Detect which cell encompasses the target text, then output its [X, Y] center coordinate. 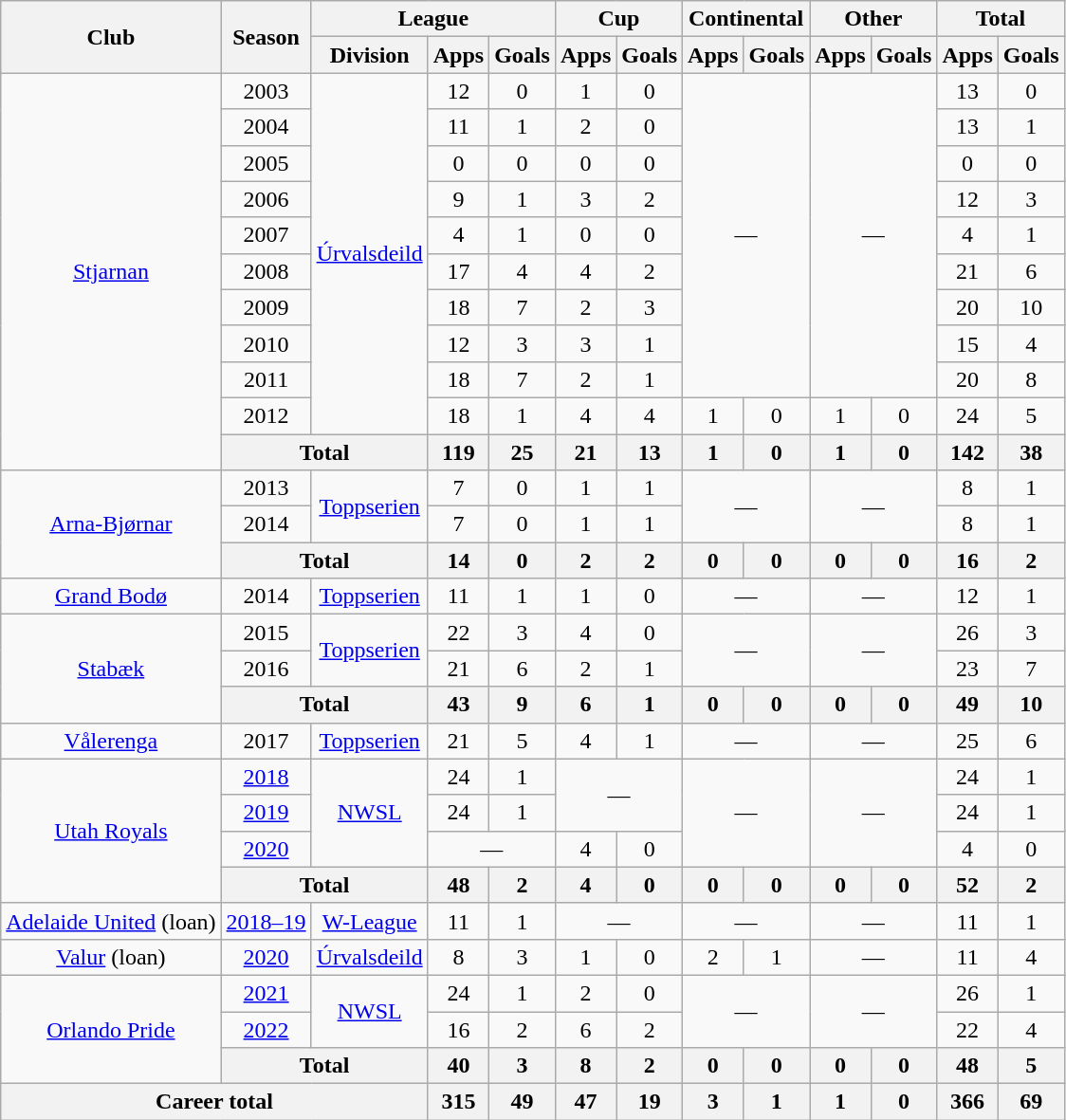
2008 [266, 271]
17 [458, 271]
Vålerenga [111, 741]
2022 [266, 1029]
Other [873, 19]
2003 [266, 91]
2004 [266, 127]
Orlando Pride [111, 1029]
2005 [266, 163]
2018 [266, 777]
47 [585, 1102]
2016 [266, 669]
Valur (loan) [111, 957]
23 [967, 669]
League [432, 19]
Season [266, 37]
52 [967, 885]
19 [650, 1102]
14 [458, 560]
15 [967, 343]
Cup [618, 19]
43 [458, 705]
40 [458, 1066]
Continental [746, 19]
315 [458, 1102]
38 [1031, 452]
2013 [266, 488]
2012 [266, 415]
Career total [214, 1102]
Stabæk [111, 669]
142 [967, 452]
2006 [266, 199]
69 [1031, 1102]
2007 [266, 235]
Club [111, 37]
Adelaide United (loan) [111, 921]
2010 [266, 343]
366 [967, 1102]
2018–19 [266, 921]
Arna-Bjørnar [111, 524]
2011 [266, 379]
2009 [266, 307]
Grand Bodø [111, 597]
Division [370, 55]
Stjarnan [111, 271]
Utah Royals [111, 831]
2017 [266, 741]
2019 [266, 813]
119 [458, 452]
2015 [266, 633]
2021 [266, 993]
W-League [370, 921]
